Search for the cell housing the specified text and yield its (x, y) center coordinate. 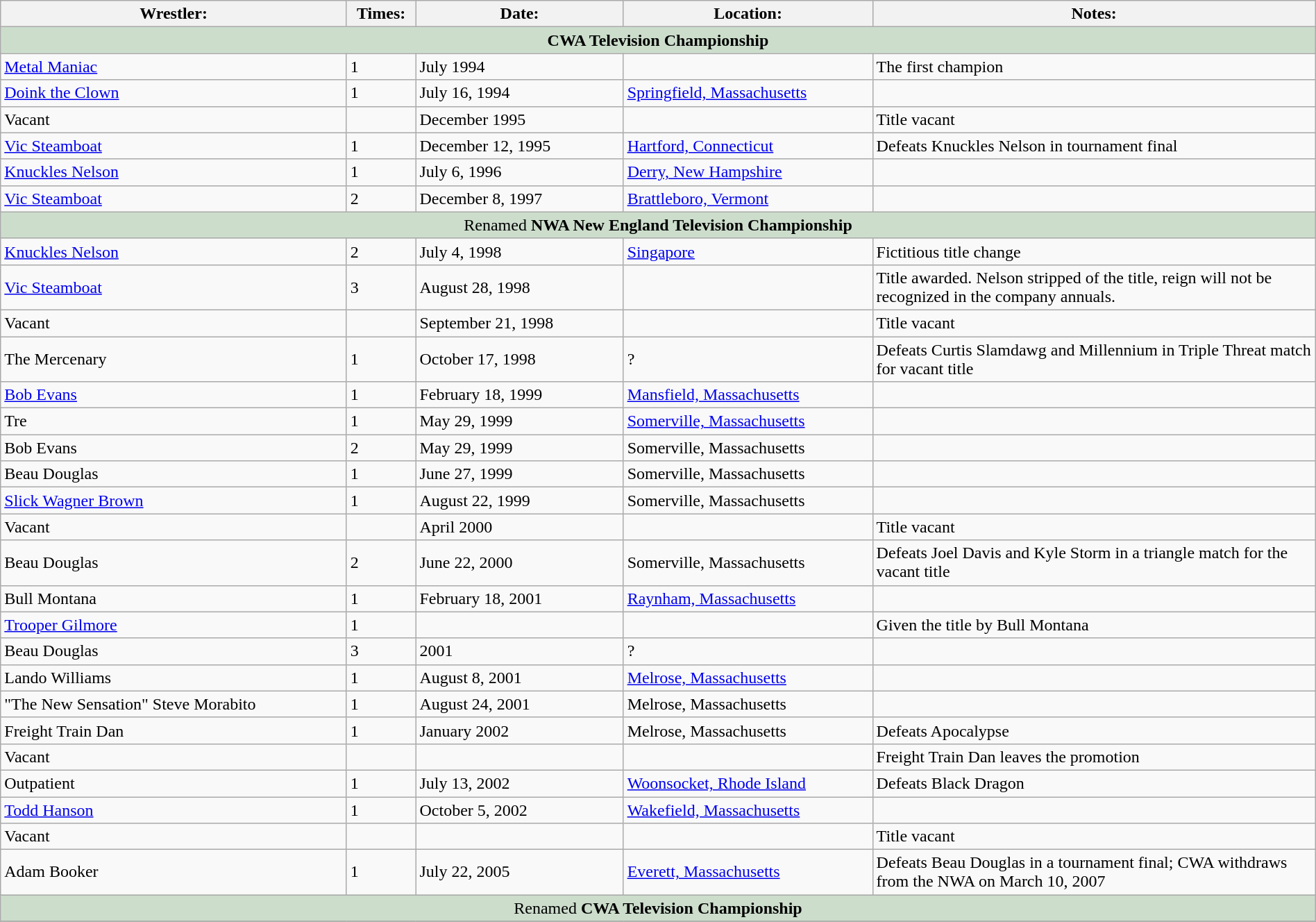
Metal Maniac (174, 67)
Springfield, Massachusetts (748, 93)
CWA Television Championship (658, 40)
"The New Sensation" Steve Morabito (174, 704)
Title awarded. Nelson stripped of the title, reign will not be recognized in the company annuals. (1094, 287)
Fictitious title change (1094, 251)
Defeats Apocalypse (1094, 730)
Brattleboro, Vermont (748, 199)
June 27, 1999 (519, 474)
October 17, 1998 (519, 358)
Doink the Clown (174, 93)
Wrestler: (174, 14)
April 2000 (519, 527)
Todd Hanson (174, 810)
Defeats Knuckles Nelson in tournament final (1094, 146)
December 12, 1995 (519, 146)
Lando Williams (174, 678)
September 21, 1998 (519, 323)
Adam Booker (174, 872)
August 24, 2001 (519, 704)
Freight Train Dan leaves the promotion (1094, 757)
Defeats Curtis Slamdawg and Millennium in Triple Threat match for vacant title (1094, 358)
July 16, 1994 (519, 93)
June 22, 2000 (519, 562)
Hartford, Connecticut (748, 146)
Everett, Massachusetts (748, 872)
The Mercenary (174, 358)
Freight Train Dan (174, 730)
2001 (519, 651)
The first champion (1094, 67)
July 4, 1998 (519, 251)
Location: (748, 14)
Mansfield, Massachusetts (748, 395)
February 18, 1999 (519, 395)
Outpatient (174, 783)
Times: (381, 14)
July 22, 2005 (519, 872)
Trooper Gilmore (174, 625)
Defeats Black Dragon (1094, 783)
Given the title by Bull Montana (1094, 625)
Derry, New Hampshire (748, 172)
August 22, 1999 (519, 501)
Bull Montana (174, 598)
August 28, 1998 (519, 287)
Raynham, Massachusetts (748, 598)
December 8, 1997 (519, 199)
Renamed CWA Television Championship (658, 908)
Slick Wagner Brown (174, 501)
August 8, 2001 (519, 678)
Renamed NWA New England Television Championship (658, 225)
Singapore (748, 251)
July 13, 2002 (519, 783)
December 1995 (519, 119)
Wakefield, Massachusetts (748, 810)
July 6, 1996 (519, 172)
Tre (174, 421)
October 5, 2002 (519, 810)
February 18, 2001 (519, 598)
July 1994 (519, 67)
Woonsocket, Rhode Island (748, 783)
Notes: (1094, 14)
Defeats Joel Davis and Kyle Storm in a triangle match for the vacant title (1094, 562)
Date: (519, 14)
January 2002 (519, 730)
Defeats Beau Douglas in a tournament final; CWA withdraws from the NWA on March 10, 2007 (1094, 872)
